From the cell containing the given text, extract its center point as (x, y) coordinate. 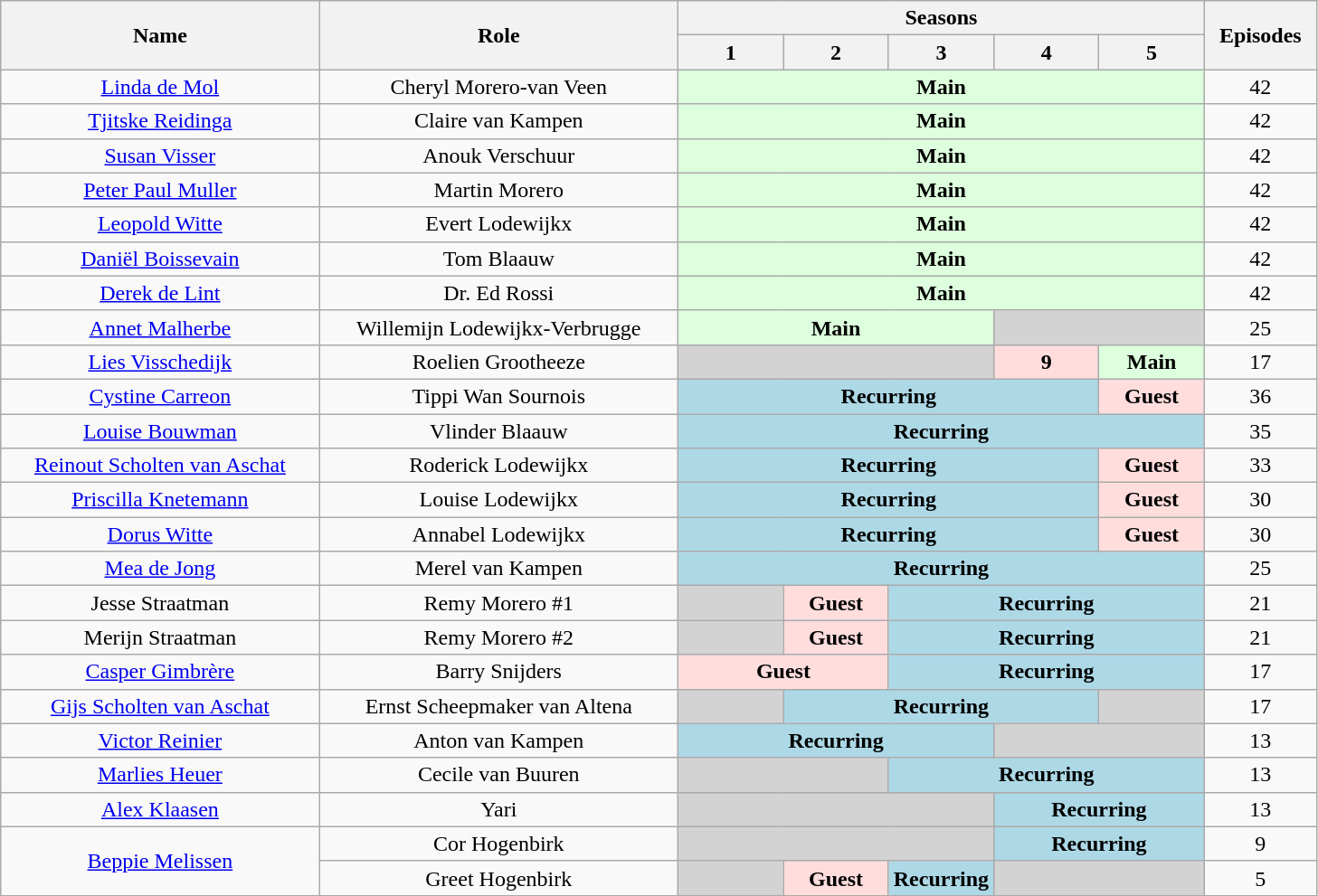
1 (731, 52)
Mea de Jong (160, 569)
Daniël Boissevain (160, 259)
Claire van Kampen (499, 121)
Dr. Ed Rossi (499, 293)
Cor Hogenbirk (499, 844)
4 (1047, 52)
Annet Malherbe (160, 327)
Dorus Witte (160, 534)
Annabel Lodewijkx (499, 534)
36 (1260, 396)
Lies Visschedijk (160, 362)
Roelien Grootheeze (499, 362)
Reinout Scholten van Aschat (160, 466)
Gijs Scholten van Aschat (160, 706)
Linda de Mol (160, 87)
Martin Morero (499, 190)
Remy Morero #2 (499, 637)
Cystine Carreon (160, 396)
Casper Gimbrère (160, 672)
Marlies Heuer (160, 775)
Louise Bouwman (160, 431)
Priscilla Knetemann (160, 500)
Derek de Lint (160, 293)
Tippi Wan Sournois (499, 396)
Beppie Melissen (160, 861)
Role (499, 35)
Roderick Lodewijkx (499, 466)
35 (1260, 431)
Tom Blaauw (499, 259)
Episodes (1260, 35)
Willemijn Lodewijkx-Verbrugge (499, 327)
Tjitske Reidinga (160, 121)
Barry Snijders (499, 672)
33 (1260, 466)
Anton van Kampen (499, 740)
2 (836, 52)
Name (160, 35)
Jesse Straatman (160, 603)
Anouk Verschuur (499, 156)
Merel van Kampen (499, 569)
Cheryl Morero-van Veen (499, 87)
Cecile van Buuren (499, 775)
Remy Morero #1 (499, 603)
Seasons (942, 18)
3 (941, 52)
Greet Hogenbirk (499, 878)
Merijn Straatman (160, 637)
Vlinder Blaauw (499, 431)
Alex Klaasen (160, 809)
Leopold Witte (160, 224)
Peter Paul Muller (160, 190)
Louise Lodewijkx (499, 500)
Susan Visser (160, 156)
Evert Lodewijkx (499, 224)
Victor Reinier (160, 740)
Yari (499, 809)
Ernst Scheepmaker van Altena (499, 706)
